Output the [X, Y] coordinate of the center of the cell containing the given text.  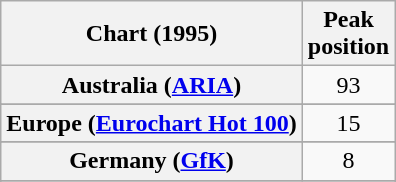
Chart (1995) [152, 34]
8 [348, 161]
15 [348, 123]
Germany (GfK) [152, 161]
Australia (ARIA) [152, 85]
Europe (Eurochart Hot 100) [152, 123]
93 [348, 85]
Peakposition [348, 34]
